Return the (x, y) coordinate for the center point of the cell that contains the specified text.  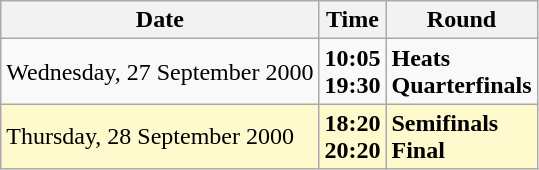
Time (352, 20)
SemifinalsFinal (462, 136)
HeatsQuarterfinals (462, 72)
Thursday, 28 September 2000 (160, 136)
Round (462, 20)
Wednesday, 27 September 2000 (160, 72)
10:0519:30 (352, 72)
Date (160, 20)
18:2020:20 (352, 136)
